Capture the cell that displays the provided text and extract its (x, y) central coordinate. 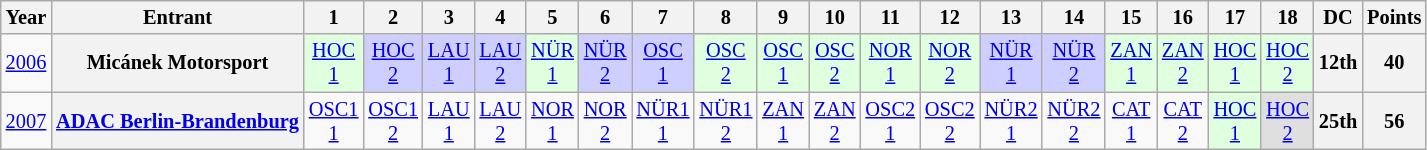
40 (1394, 63)
6 (606, 17)
4 (501, 17)
1 (334, 17)
11 (891, 17)
2006 (26, 63)
17 (1236, 17)
9 (783, 17)
8 (726, 17)
OSC12 (393, 121)
Year (26, 17)
NÜR11 (664, 121)
2007 (26, 121)
18 (1288, 17)
OSC21 (891, 121)
15 (1131, 17)
56 (1394, 121)
12 (950, 17)
10 (835, 17)
ADAC Berlin-Brandenburg (178, 121)
3 (449, 17)
CAT1 (1131, 121)
NÜR12 (726, 121)
16 (1183, 17)
Entrant (178, 17)
12th (1338, 63)
OSC11 (334, 121)
13 (1012, 17)
2 (393, 17)
NÜR22 (1074, 121)
25th (1338, 121)
7 (664, 17)
Points (1394, 17)
14 (1074, 17)
NÜR21 (1012, 121)
5 (552, 17)
CAT2 (1183, 121)
OSC22 (950, 121)
Micánek Motorsport (178, 63)
DC (1338, 17)
